From the cell containing the given text, extract its center point as (X, Y) coordinate. 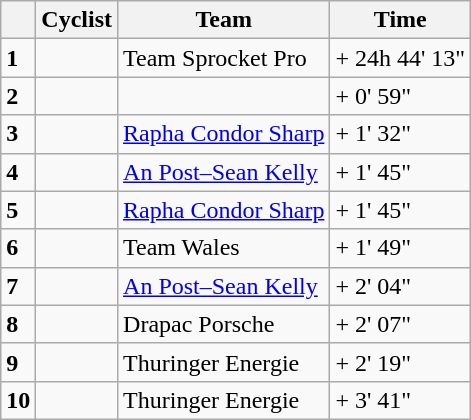
8 (18, 324)
+ 1' 49" (400, 248)
Team Wales (224, 248)
Team (224, 20)
+ 0' 59" (400, 96)
5 (18, 210)
+ 1' 32" (400, 134)
+ 3' 41" (400, 400)
Time (400, 20)
6 (18, 248)
+ 2' 19" (400, 362)
9 (18, 362)
2 (18, 96)
3 (18, 134)
+ 24h 44' 13" (400, 58)
+ 2' 04" (400, 286)
Team Sprocket Pro (224, 58)
7 (18, 286)
Drapac Porsche (224, 324)
10 (18, 400)
1 (18, 58)
4 (18, 172)
+ 2' 07" (400, 324)
Cyclist (77, 20)
